Capture the cell that displays the provided text and extract its (x, y) central coordinate. 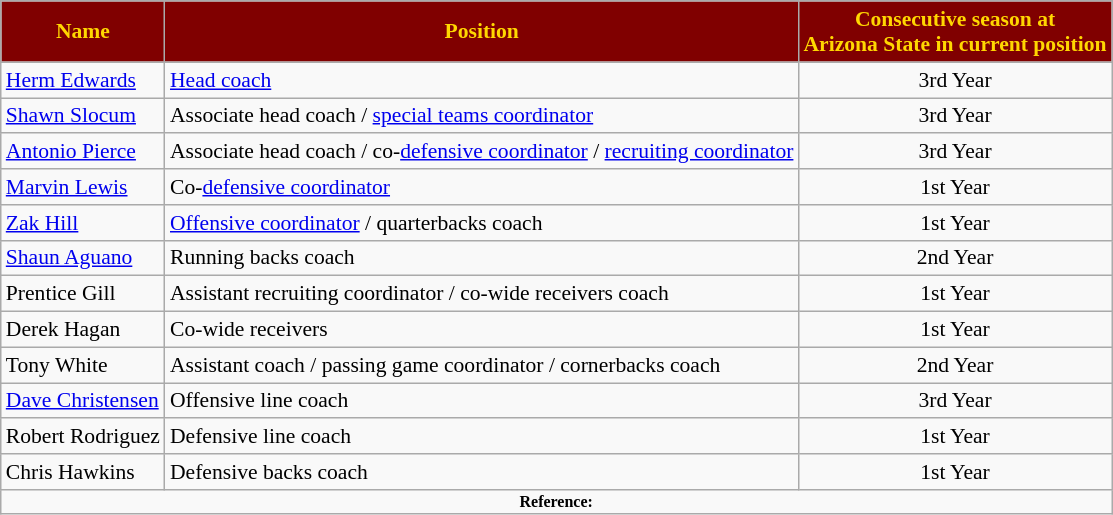
Dave Christensen (83, 401)
Assistant coach / passing game coordinator / cornerbacks coach (482, 365)
Head coach (482, 80)
Prentice Gill (83, 294)
Tony White (83, 365)
Position (482, 32)
Shaun Aguano (83, 258)
Robert Rodriguez (83, 437)
Co-wide receivers (482, 330)
Zak Hill (83, 223)
Offensive coordinator / quarterbacks coach (482, 223)
Marvin Lewis (83, 187)
Defensive backs coach (482, 472)
Consecutive season atArizona State in current position (954, 32)
Derek Hagan (83, 330)
Reference: (556, 502)
Running backs coach (482, 258)
Chris Hawkins (83, 472)
Assistant recruiting coordinator / co-wide receivers coach (482, 294)
Herm Edwards (83, 80)
Antonio Pierce (83, 152)
Defensive line coach (482, 437)
Shawn Slocum (83, 116)
Associate head coach / co-defensive coordinator / recruiting coordinator (482, 152)
Co-defensive coordinator (482, 187)
Offensive line coach (482, 401)
Associate head coach / special teams coordinator (482, 116)
Name (83, 32)
